Extract the (X, Y) coordinate from the center of the cell holding the provided text.  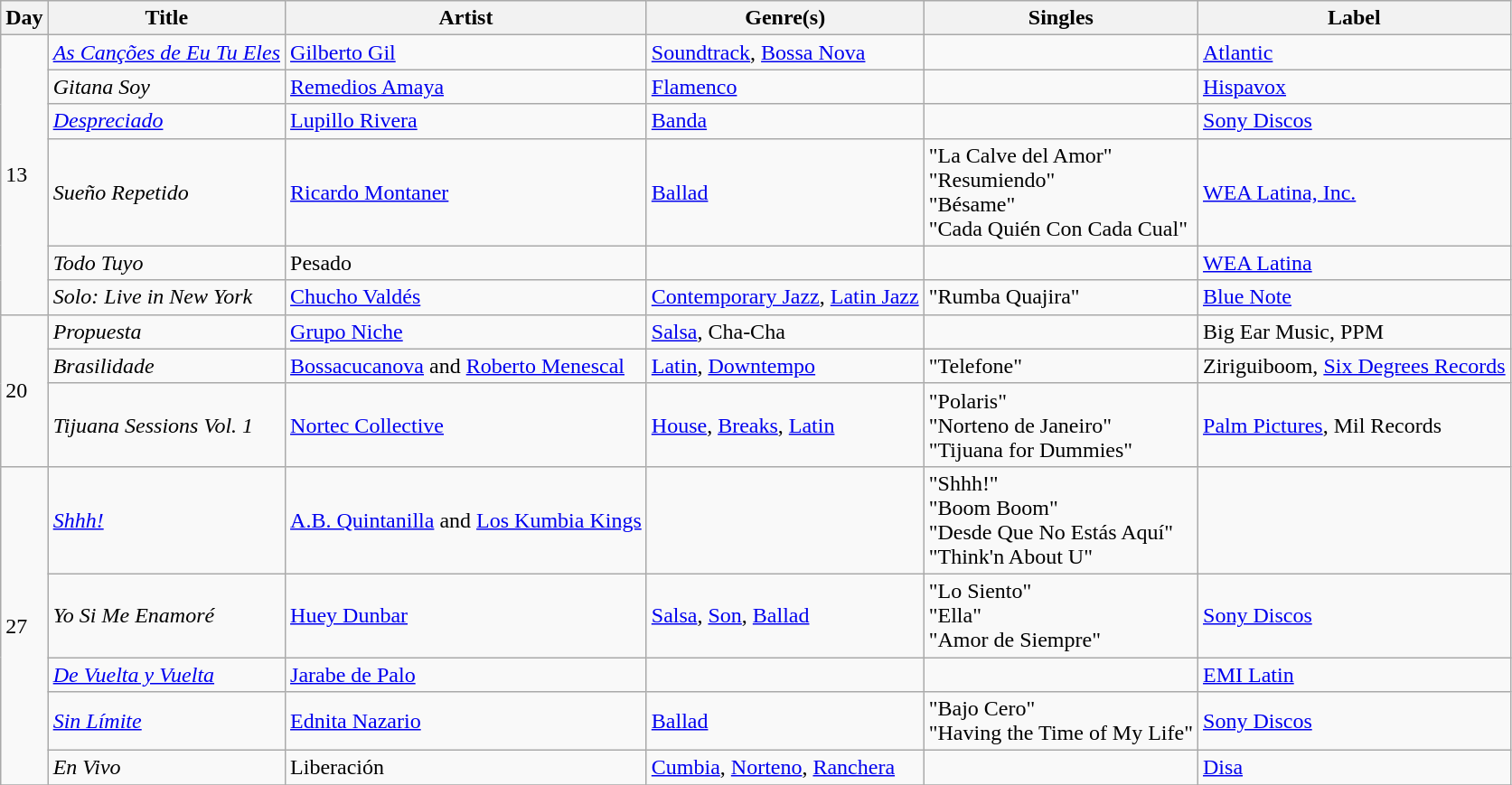
Huey Dunbar (466, 615)
Despreciado (166, 121)
House, Breaks, Latin (784, 425)
Palm Pictures, Mil Records (1355, 425)
"Telefone" (1061, 366)
Lupillo Rivera (466, 121)
Remedios Amaya (466, 87)
Ziriguiboom, Six Degrees Records (1355, 366)
Pesado (466, 263)
Latin, Downtempo (784, 366)
20 (24, 390)
13 (24, 175)
Yo Si Me Enamoré (166, 615)
Salsa, Son, Ballad (784, 615)
Title (166, 18)
"Rumba Quajira" (1061, 297)
Genre(s) (784, 18)
Chucho Valdés (466, 297)
Tijuana Sessions Vol. 1 (166, 425)
Sueño Repetido (166, 192)
Disa (1355, 768)
WEA Latina, Inc. (1355, 192)
Nortec Collective (466, 425)
"Shhh!""Boom Boom""Desde Que No Estás Aquí""Think'n About U" (1061, 520)
Liberación (466, 768)
Artist (466, 18)
Flamenco (784, 87)
EMI Latin (1355, 675)
WEA Latina (1355, 263)
Blue Note (1355, 297)
Ricardo Montaner (466, 192)
En Vivo (166, 768)
Soundtrack, Bossa Nova (784, 52)
"Bajo Cero""Having the Time of My Life" (1061, 721)
"La Calve del Amor""Resumiendo""Bésame""Cada Quién Con Cada Cual" (1061, 192)
27 (24, 625)
Sin Límite (166, 721)
Banda (784, 121)
Ednita Nazario (466, 721)
Hispavox (1355, 87)
Atlantic (1355, 52)
As Canções de Eu Tu Eles (166, 52)
"Lo Siento""Ella""Amor de Siempre" (1061, 615)
A.B. Quintanilla and Los Kumbia Kings (466, 520)
Singles (1061, 18)
Salsa, Cha-Cha (784, 332)
"Polaris""Norteno de Janeiro""Tijuana for Dummies" (1061, 425)
Brasilidade (166, 366)
Propuesta (166, 332)
Label (1355, 18)
Grupo Niche (466, 332)
Day (24, 18)
Big Ear Music, PPM (1355, 332)
Solo: Live in New York (166, 297)
Gilberto Gil (466, 52)
Bossacucanova and Roberto Menescal (466, 366)
Cumbia, Norteno, Ranchera (784, 768)
Contemporary Jazz, Latin Jazz (784, 297)
Gitana Soy (166, 87)
Todo Tuyo (166, 263)
Shhh! (166, 520)
Jarabe de Palo (466, 675)
De Vuelta y Vuelta (166, 675)
